Identify which cell holds the provided text, then report its [x, y] central coordinate. 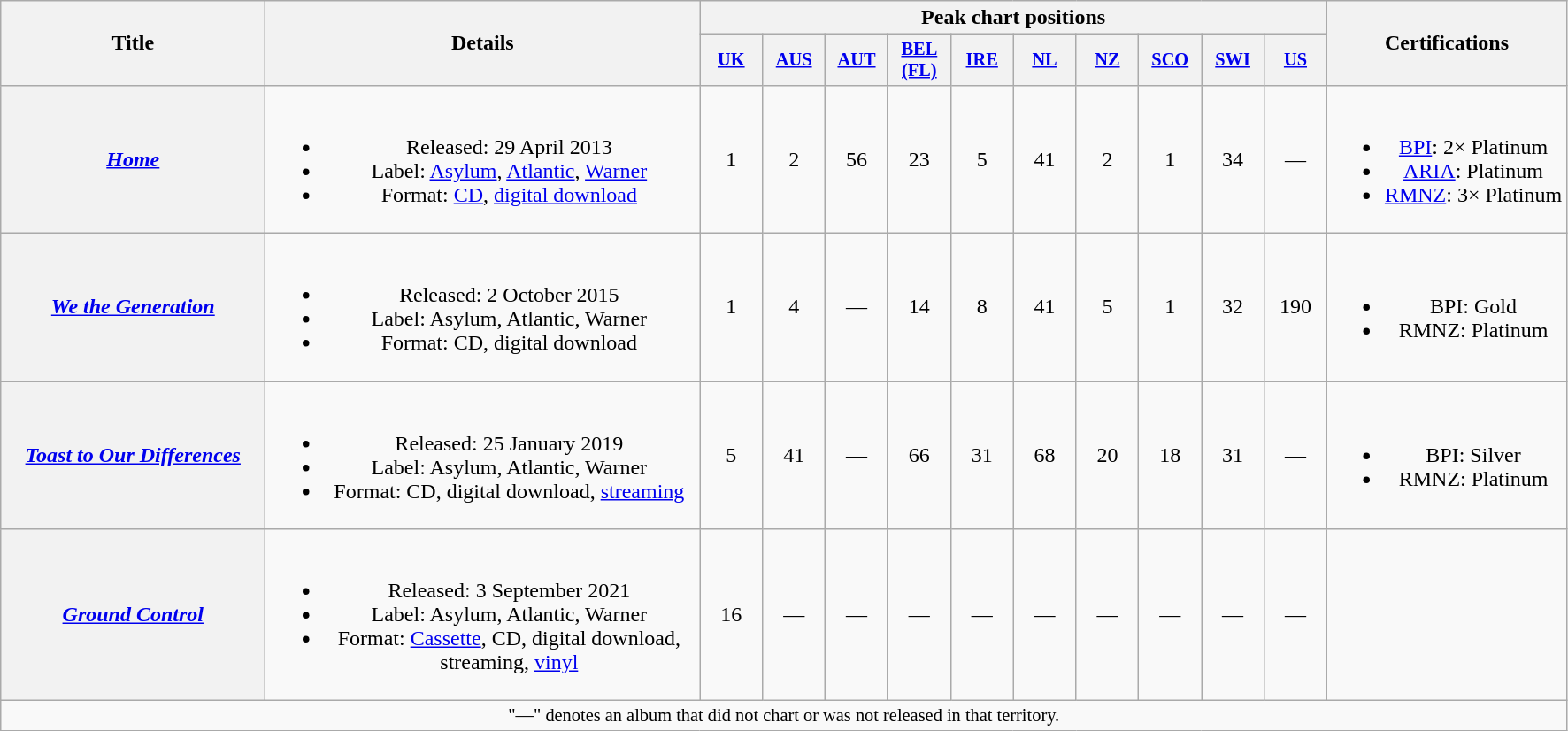
16 [731, 615]
Title [133, 43]
BPI: 2× PlatinumARIA: PlatinumRMNZ: 3× Platinum [1446, 159]
8 [982, 308]
IRE [982, 60]
18 [1170, 455]
23 [919, 159]
Released: 25 January 2019Label: Asylum, Atlantic, WarnerFormat: CD, digital download, streaming [483, 455]
34 [1234, 159]
SCO [1170, 60]
32 [1234, 308]
68 [1044, 455]
NL [1044, 60]
SWI [1234, 60]
4 [795, 308]
20 [1108, 455]
Peak chart positions [1014, 18]
Certifications [1446, 43]
"—" denotes an album that did not chart or was not released in that territory. [784, 716]
Home [133, 159]
Released: 29 April 2013Label: Asylum, Atlantic, WarnerFormat: CD, digital download [483, 159]
AUS [795, 60]
14 [919, 308]
UK [731, 60]
BPI: GoldRMNZ: Platinum [1446, 308]
NZ [1108, 60]
66 [919, 455]
Toast to Our Differences [133, 455]
BPI: SilverRMNZ: Platinum [1446, 455]
We the Generation [133, 308]
Details [483, 43]
Ground Control [133, 615]
US [1295, 60]
190 [1295, 308]
BEL(FL) [919, 60]
AUT [857, 60]
56 [857, 159]
Released: 3 September 2021Label: Asylum, Atlantic, WarnerFormat: Cassette, CD, digital download, streaming, vinyl [483, 615]
Released: 2 October 2015Label: Asylum, Atlantic, WarnerFormat: CD, digital download [483, 308]
